Identify which cell holds the provided text, then report its (x, y) central coordinate. 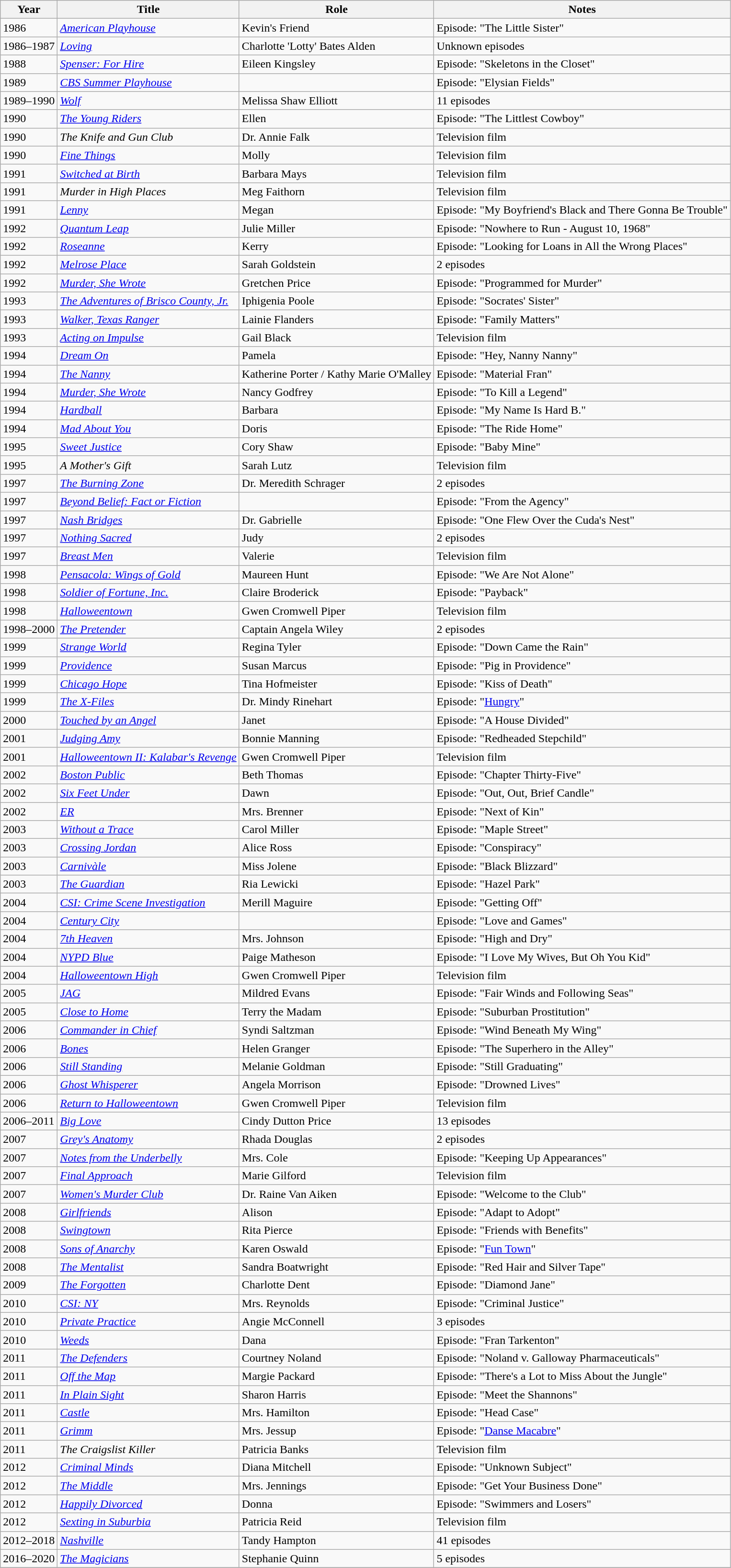
Episode: "Adapt to Adopt" (582, 1212)
Wolf (148, 101)
Episode: "Socrates' Sister" (582, 301)
Margie Packard (336, 1376)
Sarah Goldstein (336, 265)
Dream On (148, 356)
Providence (148, 666)
2016–2020 (29, 1558)
Episode: "Get Your Business Done" (582, 1486)
The Craigslist Killer (148, 1449)
Episode: "Noland v. Galloway Pharmaceuticals" (582, 1358)
Charlotte Dent (336, 1285)
Beth Thomas (336, 775)
Episode: "Love and Games" (582, 921)
JAG (148, 993)
Ellen (336, 119)
Claire Broderick (336, 593)
Alice Ross (336, 848)
Paige Matheson (336, 957)
Happily Divorced (148, 1504)
Century City (148, 921)
ER (148, 812)
Episode: "Wind Beneath My Wing" (582, 1030)
Episode: "Down Came the Rain" (582, 647)
Bonnie Manning (336, 738)
Castle (148, 1413)
Commander in Chief (148, 1030)
Episode: "Material Fran" (582, 374)
Susan Marcus (336, 666)
Beyond Belief: Fact or Fiction (148, 501)
Episode: "Family Matters" (582, 319)
Nothing Sacred (148, 538)
Mad About You (148, 429)
2006–2011 (29, 1121)
Mrs. Hamilton (336, 1413)
Syndi Saltzman (336, 1030)
Sharon Harris (336, 1395)
Melissa Shaw Elliott (336, 101)
Episode: "Elysian Fields" (582, 82)
Murder in High Places (148, 192)
Episode: "Swimmers and Losers" (582, 1504)
Eileen Kingsley (336, 64)
Weeds (148, 1340)
Gail Black (336, 338)
1998–2000 (29, 629)
Off the Map (148, 1376)
Episode: "Meet the Shannons" (582, 1395)
Crossing Jordan (148, 848)
Episode: "High and Dry" (582, 939)
1989–1990 (29, 101)
Episode: "Payback" (582, 593)
Episode: "Out, Out, Brief Candle" (582, 793)
Alison (336, 1212)
Chicago Hope (148, 684)
Lenny (148, 210)
Episode: "Hey, Nanny Nanny" (582, 356)
Episode: "Keeping Up Appearances" (582, 1158)
Mrs. Jessup (336, 1431)
Carol Miller (336, 830)
Private Practice (148, 1321)
Helen Granger (336, 1048)
2009 (29, 1285)
Nancy Godfrey (336, 392)
Episode: "Kiss of Death" (582, 684)
Episode: "There's a Lot to Miss About the Jungle" (582, 1376)
The Guardian (148, 884)
5 episodes (582, 1558)
Acting on Impulse (148, 338)
Notes (582, 10)
Barbara Mays (336, 173)
Valerie (336, 556)
Melrose Place (148, 265)
Episode: "From the Agency" (582, 501)
Episode: "I Love My Wives, But Oh You Kid" (582, 957)
Loving (148, 46)
1986 (29, 28)
Mrs. Brenner (336, 812)
The Burning Zone (148, 483)
Kerry (336, 247)
Grey's Anatomy (148, 1139)
A Mother's Gift (148, 465)
41 episodes (582, 1540)
Episode: "Criminal Justice" (582, 1303)
Merill Maguire (336, 902)
Final Approach (148, 1176)
Episode: "Danse Macabre" (582, 1431)
Title (148, 10)
2000 (29, 720)
Grimm (148, 1431)
Bones (148, 1048)
Nashville (148, 1540)
Sandra Boatwright (336, 1267)
Julie Miller (336, 228)
Sarah Lutz (336, 465)
Cory Shaw (336, 447)
Strange World (148, 647)
Regina Tyler (336, 647)
Cindy Dutton Price (336, 1121)
Janet (336, 720)
Halloweentown High (148, 975)
Patricia Reid (336, 1522)
CSI: Crime Scene Investigation (148, 902)
Episode: "Pig in Providence" (582, 666)
Episode: "Baby Mine" (582, 447)
Criminal Minds (148, 1467)
Marie Gilford (336, 1176)
Episode: "A House Divided" (582, 720)
1989 (29, 82)
Episode: "Fair Winds and Following Seas" (582, 993)
Mrs. Cole (336, 1158)
Close to Home (148, 1012)
Episode: "Red Hair and Silver Tape" (582, 1267)
2012–2018 (29, 1540)
The Mentalist (148, 1267)
Swingtown (148, 1230)
Megan (336, 210)
Lainie Flanders (336, 319)
Episode: "Maple Street" (582, 830)
The Forgotten (148, 1285)
3 episodes (582, 1321)
Spenser: For Hire (148, 64)
Roseanne (148, 247)
Episode: "Redheaded Stepchild" (582, 738)
Episode: "To Kill a Legend" (582, 392)
The Magicians (148, 1558)
Ghost Whisperer (148, 1084)
Sons of Anarchy (148, 1249)
Kevin's Friend (336, 28)
Dawn (336, 793)
The Young Riders (148, 119)
Episode: "Getting Off" (582, 902)
1988 (29, 64)
Episode: "We Are Not Alone" (582, 575)
Episode: "Fun Town" (582, 1249)
Mrs. Reynolds (336, 1303)
Episode: "Conspiracy" (582, 848)
Women's Murder Club (148, 1194)
13 episodes (582, 1121)
Meg Faithorn (336, 192)
Dr. Gabrielle (336, 519)
Iphigenia Poole (336, 301)
Katherine Porter / Kathy Marie O'Malley (336, 374)
Episode: "My Name Is Hard B." (582, 410)
Stephanie Quinn (336, 1558)
Sweet Justice (148, 447)
Unknown episodes (582, 46)
Still Standing (148, 1066)
Fine Things (148, 155)
Nash Bridges (148, 519)
Mrs. Jennings (336, 1486)
Soldier of Fortune, Inc. (148, 593)
Sexting in Suburbia (148, 1522)
Breast Men (148, 556)
Rhada Douglas (336, 1139)
The Adventures of Brisco County, Jr. (148, 301)
Walker, Texas Ranger (148, 319)
Dr. Annie Falk (336, 137)
Episode: "Next of Kin" (582, 812)
1986–1987 (29, 46)
NYPD Blue (148, 957)
Gretchen Price (336, 283)
Tandy Hampton (336, 1540)
Angela Morrison (336, 1084)
Melanie Goldman (336, 1066)
Terry the Madam (336, 1012)
Maureen Hunt (336, 575)
Episode: "Chapter Thirty-Five" (582, 775)
Big Love (148, 1121)
Episode: "Diamond Jane" (582, 1285)
Quantum Leap (148, 228)
Donna (336, 1504)
Doris (336, 429)
Episode: "Black Blizzard" (582, 866)
Hardball (148, 410)
Girlfriends (148, 1212)
Episode: "Unknown Subject" (582, 1467)
The Defenders (148, 1358)
Notes from the Underbelly (148, 1158)
In Plain Sight (148, 1395)
Pamela (336, 356)
7th Heaven (148, 939)
Return to Halloweentown (148, 1103)
11 episodes (582, 101)
The Pretender (148, 629)
Episode: "Drowned Lives" (582, 1084)
Six Feet Under (148, 793)
CSI: NY (148, 1303)
Charlotte 'Lotty' Bates Alden (336, 46)
Rita Pierce (336, 1230)
Role (336, 10)
Mildred Evans (336, 993)
Switched at Birth (148, 173)
Patricia Banks (336, 1449)
Episode: "My Boyfriend's Black and There Gonna Be Trouble" (582, 210)
The Knife and Gun Club (148, 137)
Episode: "Fran Tarkenton" (582, 1340)
Without a Trace (148, 830)
Touched by an Angel (148, 720)
Dana (336, 1340)
Dr. Raine Van Aiken (336, 1194)
Courtney Noland (336, 1358)
Dr. Meredith Schrager (336, 483)
The X-Files (148, 702)
Episode: "Friends with Benefits" (582, 1230)
Episode: "Skeletons in the Closet" (582, 64)
Miss Jolene (336, 866)
Halloweentown (148, 611)
Episode: "The Superhero in the Alley" (582, 1048)
Diana Mitchell (336, 1467)
Episode: "The Littlest Cowboy" (582, 119)
Barbara (336, 410)
Karen Oswald (336, 1249)
Episode: "Hazel Park" (582, 884)
Episode: "Nowhere to Run - August 10, 1968" (582, 228)
Captain Angela Wiley (336, 629)
Episode: "The Little Sister" (582, 28)
Molly (336, 155)
Episode: "One Flew Over the Cuda's Nest" (582, 519)
Pensacola: Wings of Gold (148, 575)
Episode: "Still Graduating" (582, 1066)
Mrs. Johnson (336, 939)
Episode: "Hungry" (582, 702)
Episode: "Welcome to the Club" (582, 1194)
Episode: "Looking for Loans in All the Wrong Places" (582, 247)
Episode: "Programmed for Murder" (582, 283)
Episode: "Suburban Prostitution" (582, 1012)
The Middle (148, 1486)
Tina Hofmeister (336, 684)
Boston Public (148, 775)
Episode: "Head Case" (582, 1413)
Dr. Mindy Rinehart (336, 702)
Carnivàle (148, 866)
Judging Amy (148, 738)
Episode: "The Ride Home" (582, 429)
Year (29, 10)
Angie McConnell (336, 1321)
The Nanny (148, 374)
Ria Lewicki (336, 884)
American Playhouse (148, 28)
Halloweentown II: Kalabar's Revenge (148, 756)
CBS Summer Playhouse (148, 82)
Judy (336, 538)
